Identify which cell holds the provided text, then report its [X, Y] central coordinate. 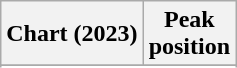
Peakposition [189, 34]
Chart (2023) [72, 34]
